Determine the [X, Y] coordinate at the center of the cell enclosing the given text.  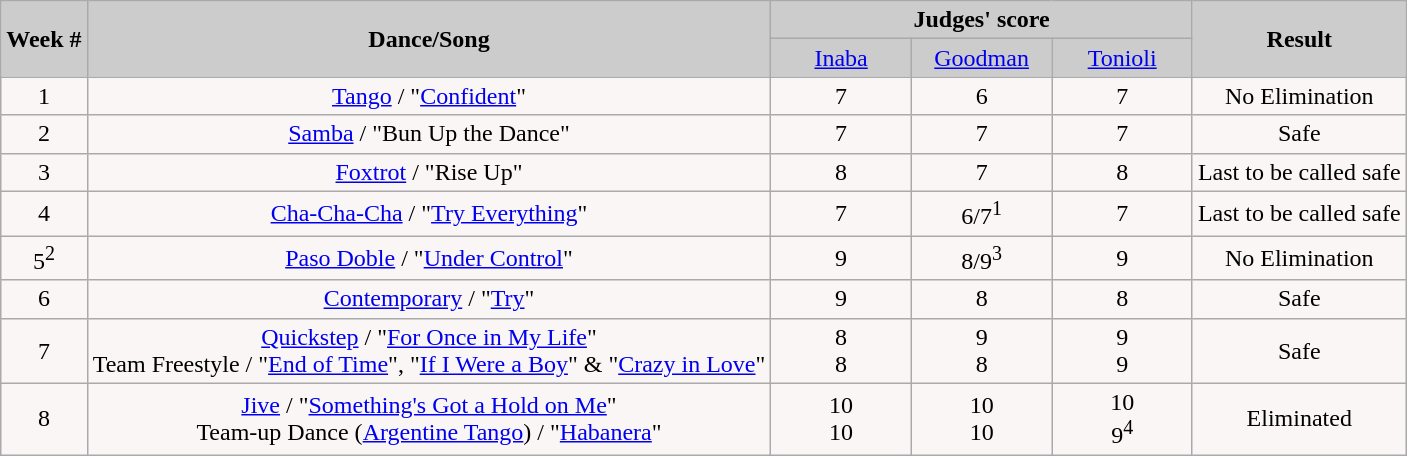
8/93 [982, 258]
Goodman [982, 58]
88 [842, 350]
1 [44, 96]
Foxtrot / "Rise Up" [429, 172]
Tonioli [1122, 58]
Paso Doble / "Under Control" [429, 258]
98 [982, 350]
52 [44, 258]
Inaba [842, 58]
Week # [44, 39]
Eliminated [1299, 419]
Contemporary / "Try" [429, 299]
Judges' score [982, 20]
Samba / "Bun Up the Dance" [429, 134]
3 [44, 172]
Result [1299, 39]
Quickstep / "For Once in My Life"Team Freestyle / "End of Time", "If I Were a Boy" & "Crazy in Love" [429, 350]
Tango / "Confident" [429, 96]
Cha-Cha-Cha / "Try Everything" [429, 214]
99 [1122, 350]
1094 [1122, 419]
Dance/Song [429, 39]
2 [44, 134]
6/71 [982, 214]
4 [44, 214]
Jive / "Something's Got a Hold on Me"Team-up Dance (Argentine Tango) / "Habanera" [429, 419]
